Pinpoint the cell where the given text exists, returning its (x, y) midpoint coordinate. 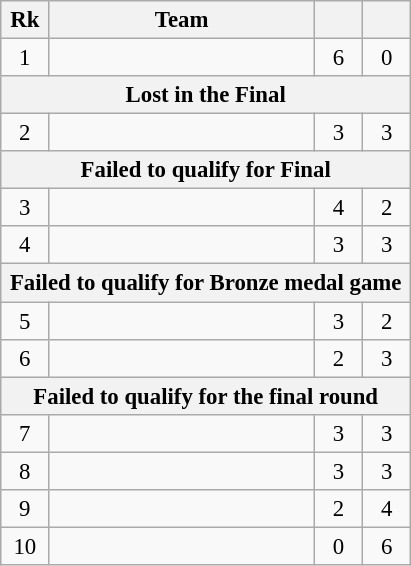
7 (25, 433)
8 (25, 471)
Failed to qualify for Final (206, 170)
Lost in the Final (206, 95)
5 (25, 321)
1 (25, 58)
Failed to qualify for Bronze medal game (206, 283)
Team (182, 20)
10 (25, 546)
Failed to qualify for the final round (206, 396)
Rk (25, 20)
9 (25, 509)
